Provide the (x, y) coordinate of the cell's center where the given text is located.  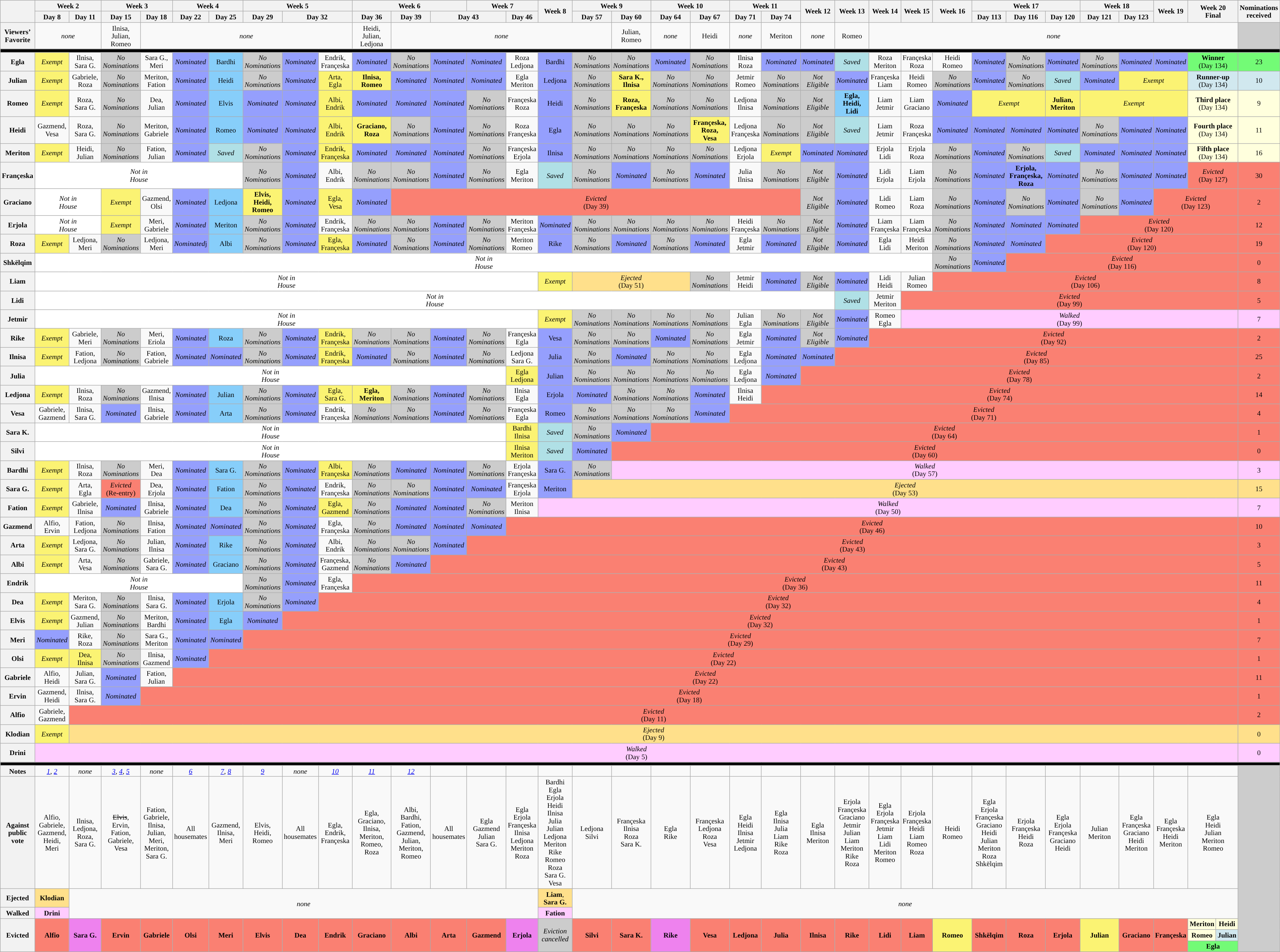
HeidiFrançeska (745, 225)
Gazmend,Olsi (157, 202)
Sara K.,Ilnisa (631, 81)
Egla,Gazmend (335, 508)
15 (1259, 488)
EglaErjolaFrançeskaGracianoHeidi (1063, 833)
Alfio,Ervin (52, 526)
Gazmend,Heidi (52, 696)
EglaErjolaFrançeskaJetmirLiamLidiMeritonRomeo (885, 833)
Day 123 (1136, 17)
EglaFrançeskaHeidiMeriton (1171, 833)
Day 57 (592, 17)
Liam,Sara G. (555, 898)
JetmirMeriton (885, 300)
Ejected(Day 53) (905, 488)
ErjolaRoza (917, 152)
Week 20Final (1213, 11)
Egla,Graciano,Ilnisa,Meriton,Romeo,Roza (372, 833)
6 (190, 771)
Evictioncancelled (555, 935)
Day 22 (190, 17)
Dea,Ilnisa (85, 658)
Day 11 (85, 17)
Evicted(Day 29) (741, 639)
Meriton,Gabriele (157, 130)
Day 60 (631, 17)
Evicted(Day 92) (1053, 338)
LiamGraciano (917, 103)
LedjonaErjola (745, 152)
IlnisaHeidi (745, 395)
Françeska,Gazmend (335, 564)
Day 8 (52, 17)
LiamRoza (917, 202)
Meriton,Bardhi (157, 621)
Evicted(Day 71) (984, 413)
Ilnisa,Ledjona,Roza,Sara G. (85, 833)
Egla,Endrik,Françeska (335, 833)
Evicted(Day 99) (1070, 300)
Walked(Day 99) (1070, 319)
JetmirRomeo (745, 81)
Evicted(Re-entry) (121, 488)
Egla,Vesa (335, 202)
MeritonIlnisa (522, 508)
Week 9 (612, 6)
RozaLedjona (522, 61)
IlnisaEgla (522, 395)
Egla,Sara G. (335, 395)
LidiHeidi (885, 281)
Day 25 (226, 17)
Meri,Eriola (157, 338)
Viewers’Favorite (18, 36)
Gazmend,Ilnisa (157, 395)
Day 74 (781, 17)
Notes (18, 771)
Third place(Day 134) (1213, 103)
FrançeskaLedjonaRozaVesa (710, 833)
Evicted(Day 64) (945, 432)
Gabriele,Ilnisa (85, 508)
Day 39 (411, 17)
LidiErjola (885, 175)
Gazmend,Julian (85, 621)
ErjolaLidi (885, 152)
Walked (18, 913)
Week 6 (409, 6)
Day 36 (372, 17)
Evicted (18, 935)
JulianMeriton (1100, 833)
Day 29 (263, 17)
Sara G.,Meri (157, 61)
Day 120 (1063, 17)
BardhiEglaErjolaHeidiIlnisaJuliaJulianLedjonaMeritonRikeRomeoRozaSara G.Vesa (555, 833)
1, 2 (52, 771)
Evicted(Day 127) (1213, 175)
EglaIlnisaMeriton (818, 833)
Fourth place(Day 134) (1213, 130)
Ejected (18, 898)
Elvis,Ervin,Fation,Gabriele,Vesa (121, 833)
IlnisaMeriton (522, 451)
HeidiMeriton (917, 244)
Evicted(Day 36) (795, 583)
LidiRomeo (885, 202)
Françeska,Roza,Vesa (710, 130)
Egla,Meriton (372, 395)
Week 8 (555, 11)
Julian,Meriton (1063, 103)
LiamErjola (917, 175)
Fifth place(Day 134) (1213, 152)
Day 18 (157, 17)
Albi,Bardhi,Fation,Gazmend,Julian,Meriton,Romeo (411, 833)
Jetmir (18, 319)
EglaLidi (885, 244)
Evicted(Day 78) (1019, 375)
19 (1259, 244)
8 (1259, 281)
Week 2 (68, 6)
Albi,Françeska (335, 470)
RozaMeriton (885, 61)
Week 15 (917, 11)
MeritonRomeo (522, 244)
Ilnisa,Gazmend (157, 658)
LedjonaIlnisa (745, 103)
Day 71 (745, 17)
14 (1259, 395)
FrançeskaLiam (885, 81)
Week 13 (852, 11)
Day 43 (469, 17)
Erjola,Françeska,Roza (1026, 175)
ErjolaFrançeska (522, 470)
Day 116 (1026, 17)
ErjolaFrançeskaHeidiLiamRomeoRoza (917, 833)
Week 16 (952, 11)
ErjolaFrançeskaHeidiRoza (1026, 833)
FrançeskaIlnisaRozaSara K. (631, 833)
JulianEgla (745, 319)
Evicted(Day 39) (596, 202)
Meri,Gabriele (157, 225)
EglaRike (671, 833)
LedjonaSara G. (522, 357)
23 (1259, 61)
Day 113 (989, 17)
Meriton,Sara G. (85, 602)
Roza,Françeska (631, 103)
EglaHeidiIlnisaJetmirLedjona (745, 833)
Week 14 (885, 11)
Day 67 (710, 17)
Day 32 (317, 17)
EglaIlnisaJuliaLiamRikeRoza (781, 833)
Gabriele,Meri (85, 338)
Meriton,Fation (157, 81)
Winner(Day 134) (1213, 61)
Graciano,Roza (372, 130)
Heidi,Julian,Ledjona (372, 36)
Day 15 (121, 17)
25 (1259, 357)
EglaErjolaFrançeskaIlnisaLedjonaMeritonRoza (522, 833)
Evicted(Day 123) (1195, 202)
16 (1259, 152)
Julian,Ilnisa (157, 545)
Walked(Day 5) (636, 753)
LedjonaSilvi (592, 833)
Sara G.,Meriton (157, 639)
Dea,Erjola (157, 488)
JulianRomeo (917, 281)
Evicted(Day 46) (872, 526)
Evicted(Day 18) (689, 696)
JetmirHeidi (745, 281)
30 (1259, 175)
Heidi,Julian (85, 152)
EglaErjolaFrançeskaGracianoHeidiJulianMeritonRozaShkëlqim (989, 833)
Fation,Gabriele (157, 357)
7, 8 (226, 771)
Julian,Romeo (631, 36)
Againstpublic vote (18, 833)
Ejected(Day 51) (631, 281)
Week 4 (208, 6)
Day 121 (1100, 17)
Day 46 (522, 17)
Gazmend,Vesa (52, 130)
JuliaIlnisa (745, 175)
Gabriele,Sara G. (157, 564)
EglaGazmendJulianSara G. (487, 833)
Week 19 (1171, 11)
LedjonaFrançeska (745, 130)
Egla,Heidi,Lidi (852, 103)
Ilnisa,Julian,Romeo (121, 36)
Gabriele,Roza (85, 81)
RomeoEgla (885, 319)
Alfio,Heidi (52, 677)
MeritonFrançeska (522, 225)
Gazmend,Ilnisa,Meri (226, 833)
BardhiIlnisa (522, 432)
Runner-up(Day 134) (1213, 81)
Dea,Julian (157, 103)
Week 10 (690, 6)
Week 18 (1117, 6)
Week 7 (502, 6)
Ilnisa,Fation (157, 526)
Nominationsreceived (1259, 11)
Meri,Dea (157, 470)
Week 5 (297, 6)
Evicted(Day 60) (925, 451)
Week 17 (1026, 6)
3, 4, 5 (121, 771)
Julian,Sara G. (85, 677)
Alfio,Gabriele,Gazmend,Heidi,Meri (52, 833)
Walked(Day 50) (888, 508)
Evicted(Day 74) (999, 395)
Nominatedj (190, 244)
EglaHeidiJulianMeritonRomeo (1213, 833)
Evicted(Day 11) (654, 715)
Evicted(Day 85) (1036, 357)
IlnisaRoza (745, 61)
Fation,Gabriele,Ilnisa,Julian,Meri,Meriton,Sara G. (157, 833)
Evicted(Day 116) (1122, 262)
Day 64 (671, 17)
Evicted(Day 106) (1086, 281)
Arta,Vesa (85, 564)
Ejected(Day 9) (654, 734)
EglaFrançeskaGracianoHeidiMeriton (1136, 833)
Rike,Roza (85, 639)
Week 11 (765, 6)
Week 12 (818, 11)
Ledjona,Sara G. (85, 545)
Walked(Day 57) (925, 470)
Ilnisa,Romeo (372, 81)
Week 3 (137, 6)
ErjolaFrançeskaGracianoJetmirJulianLiamMeritonRikeRoza (852, 833)
